Identify which cell holds the provided text, then report its (x, y) central coordinate. 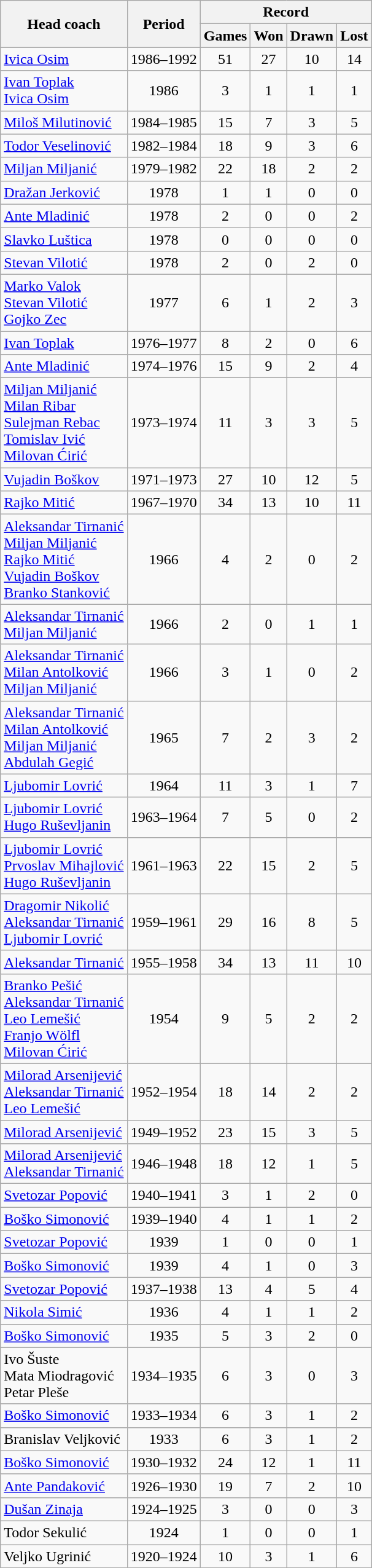
Nikola Simić (64, 1312)
1937–1938 (163, 1289)
51 (225, 59)
Ivica Osim (64, 59)
1986–1992 (163, 59)
Slavko Luštica (64, 239)
1939–1940 (163, 1219)
1952–1954 (163, 1092)
1973–1974 (163, 423)
1982–1984 (163, 146)
Vujadin Boškov (64, 479)
Todor Veselinović (64, 146)
1976–1977 (163, 342)
Period (163, 24)
1954 (163, 1018)
Head coach (64, 24)
1926–1930 (163, 1486)
Ljubomir Lovrić Prvoslav Mihajlović Hugo Ruševljanin (64, 865)
Ivan Toplak (64, 342)
Aleksandar Tirnanić Milan Antolković Miljan Miljanić Abdulah Gegić (64, 738)
1961–1963 (163, 865)
Drawn (312, 36)
Aleksandar Tirnanić (64, 962)
Dušan Zinaja (64, 1509)
1933–1934 (163, 1416)
1935 (163, 1336)
1965 (163, 738)
1964 (163, 786)
Milorad Arsenijević Aleksandar Tirnanić Leo Lemešić (64, 1092)
29 (225, 922)
Lost (354, 36)
Milorad Arsenijević (64, 1132)
1936 (163, 1312)
Dragomir Nikolić Aleksandar Tirnanić Ljubomir Lovrić (64, 922)
Record (286, 12)
Miljan Miljanić (64, 169)
1930–1932 (163, 1462)
1933 (163, 1439)
19 (225, 1486)
Won (269, 36)
Aleksandar Tirnanić Milan Antolković Miljan Miljanić (64, 672)
23 (225, 1132)
1920–1924 (163, 1556)
1946–1948 (163, 1164)
Ljubomir Lovrić Hugo Ruševljanin (64, 817)
1949–1952 (163, 1132)
1934–1935 (163, 1376)
1924–1925 (163, 1509)
Ante Pandaković (64, 1486)
1979–1982 (163, 169)
1963–1964 (163, 817)
1924 (163, 1532)
24 (225, 1462)
Todor Sekulić (64, 1532)
1984–1985 (163, 122)
1967–1970 (163, 503)
Dražan Jerković (64, 192)
Stevan Vilotić (64, 262)
1955–1958 (163, 962)
1977 (163, 302)
Miloš Milutinović (64, 122)
Games (225, 36)
Ivan Toplak Ivica Osim (64, 91)
Rajko Mitić (64, 503)
Milorad Arsenijević Aleksandar Tirnanić (64, 1164)
Ljubomir Lovrić (64, 786)
1971–1973 (163, 479)
Veljko Ugrinić (64, 1556)
1959–1961 (163, 922)
16 (269, 922)
Ivo Šuste Mata Miodragović Petar Pleše (64, 1376)
Aleksandar Tirnanić Miljan Miljanić (64, 624)
1986 (163, 91)
1940–1941 (163, 1196)
1974–1976 (163, 366)
Branko Pešić Aleksandar Tirnanić Leo Lemešić Franjo Wölfl Milovan Ćirić (64, 1018)
Aleksandar Tirnanić Miljan Miljanić Rajko Mitić Vujadin Boškov Branko Stanković (64, 559)
Miljan Miljanić Milan Ribar Sulejman Rebac Tomislav Ivić Milovan Ćirić (64, 423)
Marko Valok Stevan Vilotić Gojko Zec (64, 302)
Branislav Veljković (64, 1439)
